Determine the [x, y] coordinate at the center of the cell enclosing the given text.  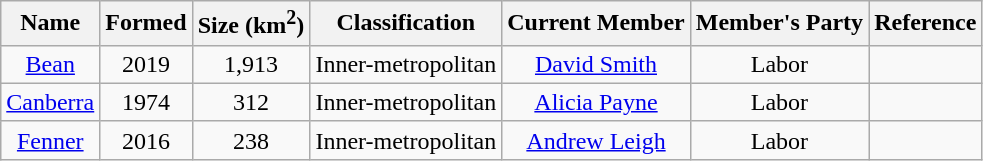
2019 [146, 64]
Size (km2) [251, 24]
Reference [926, 24]
1974 [146, 102]
Alicia Payne [596, 102]
Member's Party [779, 24]
Canberra [50, 102]
Formed [146, 24]
Current Member [596, 24]
Andrew Leigh [596, 140]
1,913 [251, 64]
David Smith [596, 64]
Bean [50, 64]
2016 [146, 140]
Fenner [50, 140]
Classification [406, 24]
Name [50, 24]
238 [251, 140]
312 [251, 102]
